Locate the cell with the specified text and output its [x, y] center coordinate. 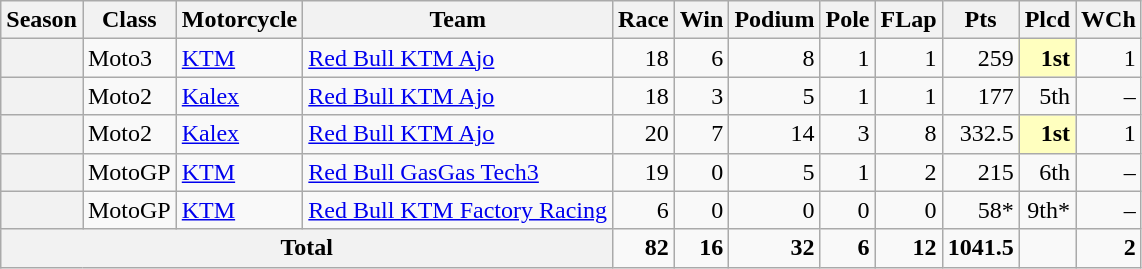
177 [980, 96]
Season [42, 20]
Race [644, 20]
5th [1047, 96]
Plcd [1047, 20]
7 [702, 134]
FLap [908, 20]
259 [980, 58]
1041.5 [980, 248]
332.5 [980, 134]
Class [129, 20]
Podium [774, 20]
Pole [848, 20]
Red Bull KTM Factory Racing [458, 210]
14 [774, 134]
Red Bull GasGas Tech3 [458, 172]
82 [644, 248]
Pts [980, 20]
WCh [1109, 20]
Total [307, 248]
Win [702, 20]
Motorcycle [240, 20]
19 [644, 172]
6th [1047, 172]
Moto3 [129, 58]
58* [980, 210]
32 [774, 248]
Team [458, 20]
16 [702, 248]
215 [980, 172]
9th* [1047, 210]
12 [908, 248]
20 [644, 134]
